Identify which cell holds the provided text, then report its (x, y) central coordinate. 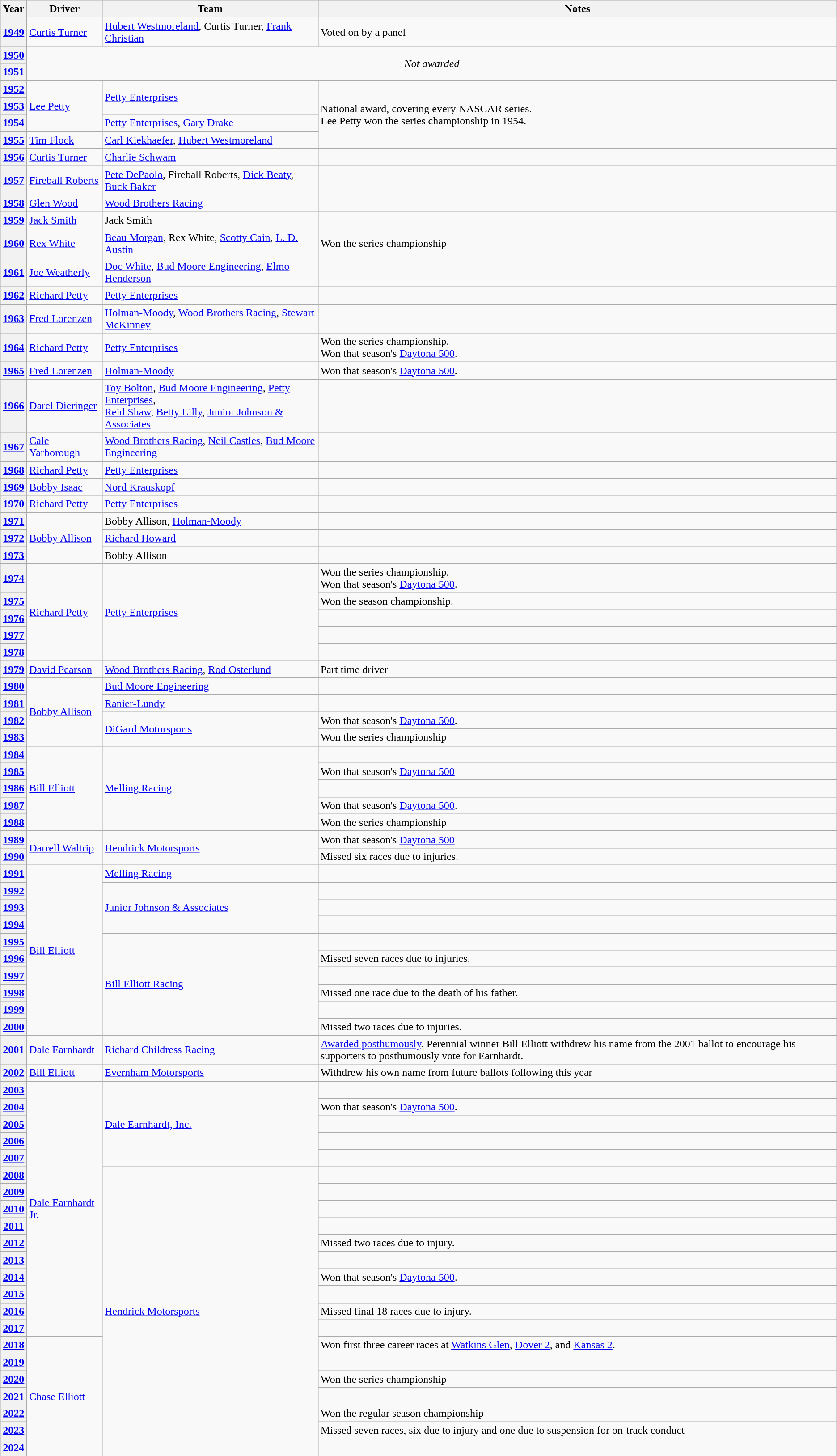
1967 (13, 447)
Tim Flock (64, 140)
Beau Morgan, Rex White, Scotty Cain, L. D. Austin (210, 243)
1984 (13, 754)
1981 (13, 703)
2000 (13, 1027)
2019 (13, 1362)
Petty Enterprises, Gary Drake (210, 123)
1986 (13, 788)
1954 (13, 123)
1971 (13, 521)
Dale Earnhardt, Inc. (210, 1124)
2022 (13, 1413)
Driver (64, 9)
Missed two races due to injury. (577, 1243)
2023 (13, 1430)
Team (210, 9)
Toy Bolton, Bud Moore Engineering, Petty Enterprises,Reid Shaw, Betty Lilly, Junior Johnson & Associates (210, 406)
2014 (13, 1277)
1974 (13, 578)
1987 (13, 805)
1997 (13, 976)
Ranier-Lundy (210, 703)
Wood Brothers Racing (210, 203)
Hubert Westmoreland, Curtis Turner, Frank Christian (210, 32)
Bill Elliott Racing (210, 984)
1960 (13, 243)
1956 (13, 157)
2015 (13, 1294)
1993 (13, 908)
Darel Dieringer (64, 406)
1979 (13, 669)
1983 (13, 737)
2004 (13, 1107)
1957 (13, 180)
National award, covering every NASCAR series.Lee Petty won the series championship in 1954. (577, 114)
Bobby Allison, Holman-Moody (210, 521)
Carl Kiekhaefer, Hubert Westmoreland (210, 140)
Charlie Schwam (210, 157)
1972 (13, 538)
Joe Weatherly (64, 273)
Nord Krauskopf (210, 487)
1963 (13, 318)
1953 (13, 106)
1988 (13, 822)
1973 (13, 555)
Richard Childress Racing (210, 1050)
Bobby Isaac (64, 487)
Voted on by a panel (577, 32)
1965 (13, 371)
Won the regular season championship (577, 1413)
1952 (13, 89)
1977 (13, 635)
Missed seven races due to injuries. (577, 959)
Notes (577, 9)
1969 (13, 487)
Not awarded (432, 63)
Bud Moore Engineering (210, 686)
Evernham Motorsports (210, 1073)
2017 (13, 1328)
2003 (13, 1090)
Won first three career races at Watkins Glen, Dover 2, and Kansas 2. (577, 1345)
Pete DePaolo, Fireball Roberts, Dick Beaty, Buck Baker (210, 180)
2007 (13, 1158)
1992 (13, 890)
1996 (13, 959)
2009 (13, 1192)
1999 (13, 1010)
2008 (13, 1175)
DiGard Motorsports (210, 729)
Missed two races due to injuries. (577, 1027)
1975 (13, 601)
2001 (13, 1050)
2010 (13, 1209)
1998 (13, 993)
Year (13, 9)
2012 (13, 1243)
Wood Brothers Racing, Neil Castles, Bud Moore Engineering (210, 447)
1976 (13, 618)
Darrell Waltrip (64, 848)
1959 (13, 220)
1994 (13, 925)
Withdrew his own name from future ballots following this year (577, 1073)
1970 (13, 504)
2002 (13, 1073)
1985 (13, 771)
Missed one race due to the death of his father. (577, 993)
Lee Petty (64, 106)
Glen Wood (64, 203)
1962 (13, 296)
1990 (13, 856)
Missed six races due to injuries. (577, 856)
1991 (13, 873)
1951 (13, 72)
2024 (13, 1448)
1978 (13, 652)
Rex White (64, 243)
Junior Johnson & Associates (210, 907)
2018 (13, 1345)
Cale Yarborough (64, 447)
1955 (13, 140)
Missed final 18 races due to injury. (577, 1311)
1961 (13, 273)
1950 (13, 55)
Doc White, Bud Moore Engineering, Elmo Henderson (210, 273)
Richard Howard (210, 538)
1995 (13, 942)
Holman-Moody, Wood Brothers Racing, Stewart McKinney (210, 318)
1982 (13, 720)
Part time driver (577, 669)
Chase Elliott (64, 1396)
Dale Earnhardt Jr. (64, 1209)
1968 (13, 470)
2020 (13, 1379)
Holman-Moody (210, 371)
1958 (13, 203)
Wood Brothers Racing, Rod Osterlund (210, 669)
Fireball Roberts (64, 180)
2016 (13, 1311)
David Pearson (64, 669)
1966 (13, 406)
1980 (13, 686)
Dale Earnhardt (64, 1050)
2013 (13, 1260)
Missed seven races, six due to injury and one due to suspension for on-track conduct (577, 1430)
2005 (13, 1124)
2021 (13, 1396)
1964 (13, 348)
1989 (13, 839)
1949 (13, 32)
2006 (13, 1141)
2011 (13, 1226)
Won the season championship. (577, 601)
